Output the (X, Y) coordinate of the center of the cell containing the given text.  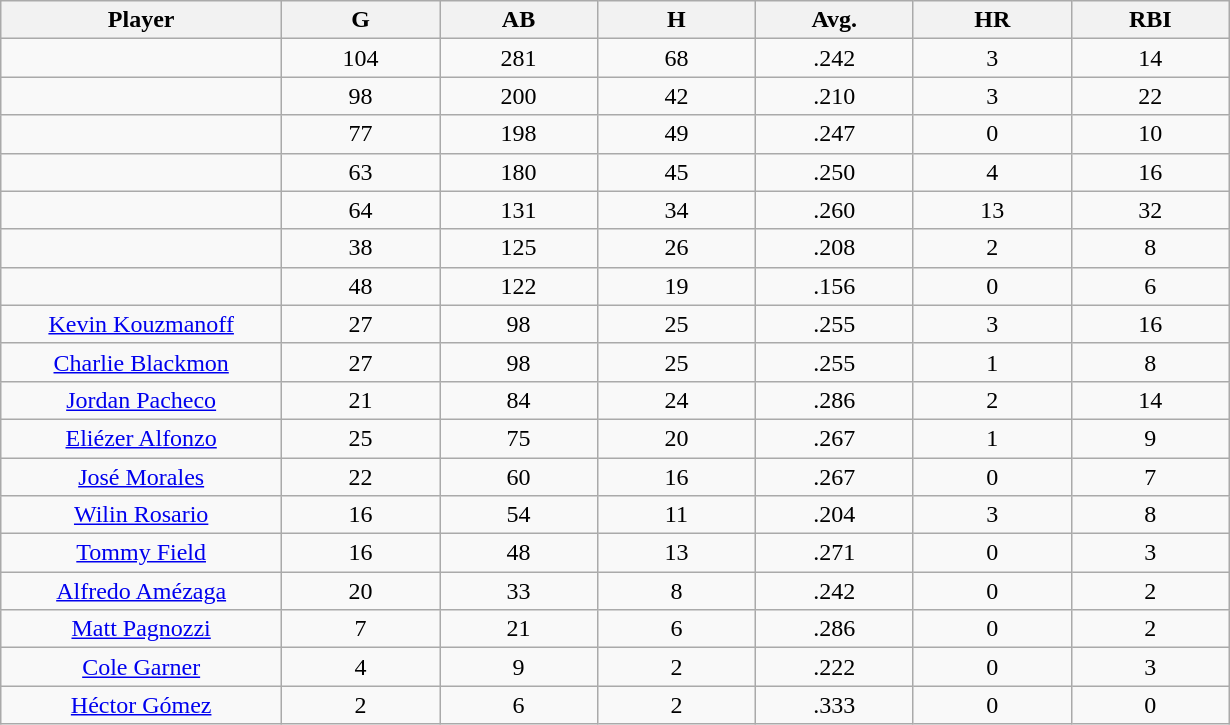
Player (142, 20)
RBI (1150, 20)
.250 (834, 172)
11 (676, 515)
.271 (834, 553)
Charlie Blackmon (142, 362)
19 (676, 286)
José Morales (142, 477)
77 (361, 134)
180 (519, 172)
60 (519, 477)
75 (519, 438)
49 (676, 134)
38 (361, 248)
.222 (834, 667)
.247 (834, 134)
33 (519, 591)
10 (1150, 134)
68 (676, 58)
281 (519, 58)
.156 (834, 286)
84 (519, 400)
Matt Pagnozzi (142, 629)
131 (519, 210)
42 (676, 96)
125 (519, 248)
Cole Garner (142, 667)
63 (361, 172)
.333 (834, 705)
G (361, 20)
.260 (834, 210)
Tommy Field (142, 553)
.210 (834, 96)
198 (519, 134)
32 (1150, 210)
54 (519, 515)
.208 (834, 248)
AB (519, 20)
34 (676, 210)
Héctor Gómez (142, 705)
.204 (834, 515)
Wilin Rosario (142, 515)
26 (676, 248)
24 (676, 400)
200 (519, 96)
H (676, 20)
122 (519, 286)
Avg. (834, 20)
Alfredo Amézaga (142, 591)
64 (361, 210)
104 (361, 58)
45 (676, 172)
HR (992, 20)
Kevin Kouzmanoff (142, 324)
Jordan Pacheco (142, 400)
Eliézer Alfonzo (142, 438)
